Identify which cell holds the provided text, then report its (x, y) central coordinate. 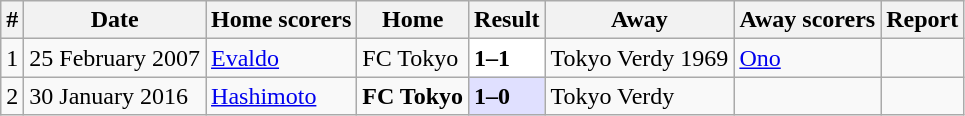
Report (922, 20)
Ono (808, 58)
Away (640, 20)
1 (12, 58)
Hashimoto (282, 96)
Away scorers (808, 20)
Tokyo Verdy 1969 (640, 58)
Result (507, 20)
30 January 2016 (115, 96)
Tokyo Verdy (640, 96)
Date (115, 20)
2 (12, 96)
1–1 (507, 58)
25 February 2007 (115, 58)
Evaldo (282, 58)
# (12, 20)
1–0 (507, 96)
Home scorers (282, 20)
Home (413, 20)
